Provide the (X, Y) coordinate of the cell's center where the given text is located.  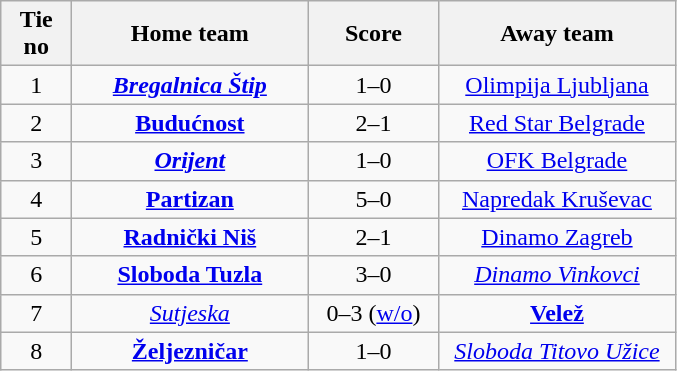
5–0 (374, 199)
Dinamo Vinkovci (557, 275)
Budućnost (190, 123)
0–3 (w/o) (374, 313)
Velež (557, 313)
Tie no (36, 34)
Napredak Kruševac (557, 199)
Dinamo Zagreb (557, 237)
Partizan (190, 199)
7 (36, 313)
2 (36, 123)
3–0 (374, 275)
5 (36, 237)
Sloboda Tuzla (190, 275)
Away team (557, 34)
Home team (190, 34)
Olimpija Ljubljana (557, 85)
Sutjeska (190, 313)
3 (36, 161)
Bregalnica Štip (190, 85)
6 (36, 275)
Željezničar (190, 351)
4 (36, 199)
Radnički Niš (190, 237)
Orijent (190, 161)
Sloboda Titovo Užice (557, 351)
1 (36, 85)
Red Star Belgrade (557, 123)
Score (374, 34)
OFK Belgrade (557, 161)
8 (36, 351)
